Return (X, Y) of the center of cell containing provided text 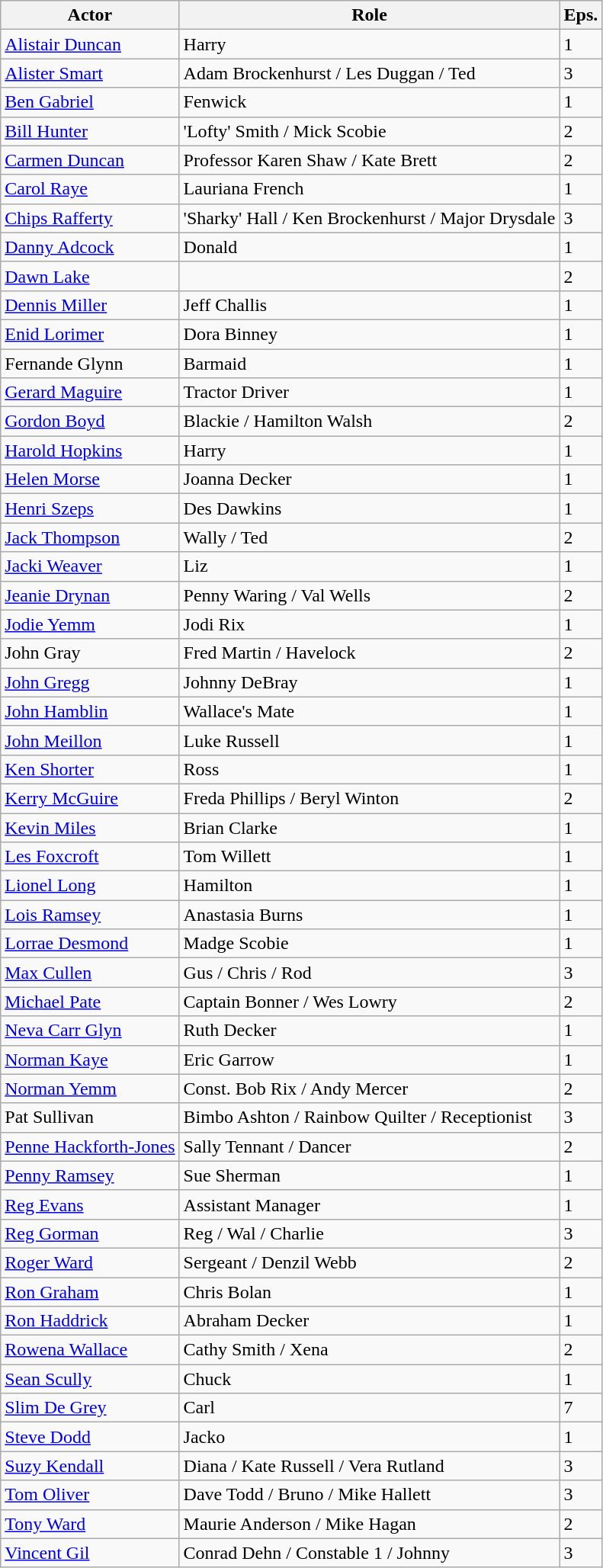
Role (369, 15)
Lionel Long (90, 886)
Tony Ward (90, 1524)
'Sharky' Hall / Ken Brockenhurst / Major Drysdale (369, 218)
Cathy Smith / Xena (369, 1350)
Gordon Boyd (90, 422)
Carol Raye (90, 189)
Danny Adcock (90, 247)
Henri Szeps (90, 508)
Dawn Lake (90, 276)
Blackie / Hamilton Walsh (369, 422)
Dennis Miller (90, 305)
Jeff Challis (369, 305)
'Lofty' Smith / Mick Scobie (369, 131)
Jacko (369, 1437)
Donald (369, 247)
Penny Waring / Val Wells (369, 595)
Penny Ramsey (90, 1175)
Carmen Duncan (90, 160)
Eric Garrow (369, 1060)
Abraham Decker (369, 1321)
Lois Ramsey (90, 915)
Bimbo Ashton / Rainbow Quilter / Receptionist (369, 1117)
Jeanie Drynan (90, 595)
Sue Sherman (369, 1175)
Ken Shorter (90, 769)
Freda Phillips / Beryl Winton (369, 798)
Norman Yemm (90, 1089)
Brian Clarke (369, 827)
Reg / Wal / Charlie (369, 1233)
Penne Hackforth-Jones (90, 1146)
Joanna Decker (369, 479)
Sally Tennant / Dancer (369, 1146)
Vincent Gil (90, 1553)
Des Dawkins (369, 508)
Norman Kaye (90, 1060)
Wallace's Mate (369, 711)
Assistant Manager (369, 1204)
Suzy Kendall (90, 1466)
Gus / Chris / Rod (369, 973)
Actor (90, 15)
Eps. (581, 15)
Slim De Grey (90, 1408)
Dave Todd / Bruno / Mike Hallett (369, 1495)
Reg Gorman (90, 1233)
Jodie Yemm (90, 624)
Dora Binney (369, 334)
Liz (369, 566)
Sergeant / Denzil Webb (369, 1262)
Fernande Glynn (90, 364)
Chips Rafferty (90, 218)
Hamilton (369, 886)
Tom Oliver (90, 1495)
Luke Russell (369, 740)
Jack Thompson (90, 537)
Wally / Ted (369, 537)
Lauriana French (369, 189)
John Gray (90, 653)
Bill Hunter (90, 131)
Alister Smart (90, 73)
Jacki Weaver (90, 566)
Steve Dodd (90, 1437)
Ruth Decker (369, 1031)
Gerard Maguire (90, 393)
Rowena Wallace (90, 1350)
Neva Carr Glyn (90, 1031)
Tractor Driver (369, 393)
Helen Morse (90, 479)
John Meillon (90, 740)
Lorrae Desmond (90, 944)
Michael Pate (90, 1002)
Pat Sullivan (90, 1117)
Max Cullen (90, 973)
Anastasia Burns (369, 915)
Chris Bolan (369, 1292)
Tom Willett (369, 857)
John Hamblin (90, 711)
Ben Gabriel (90, 102)
7 (581, 1408)
John Gregg (90, 682)
Carl (369, 1408)
Conrad Dehn / Constable 1 / Johnny (369, 1553)
Madge Scobie (369, 944)
Kevin Miles (90, 827)
Fenwick (369, 102)
Fred Martin / Havelock (369, 653)
Const. Bob Rix / Andy Mercer (369, 1089)
Jodi Rix (369, 624)
Ron Graham (90, 1292)
Ron Haddrick (90, 1321)
Enid Lorimer (90, 334)
Adam Brockenhurst / Les Duggan / Ted (369, 73)
Professor Karen Shaw / Kate Brett (369, 160)
Sean Scully (90, 1379)
Harold Hopkins (90, 451)
Alistair Duncan (90, 44)
Diana / Kate Russell / Vera Rutland (369, 1466)
Johnny DeBray (369, 682)
Ross (369, 769)
Reg Evans (90, 1204)
Kerry McGuire (90, 798)
Roger Ward (90, 1262)
Les Foxcroft (90, 857)
Captain Bonner / Wes Lowry (369, 1002)
Maurie Anderson / Mike Hagan (369, 1524)
Chuck (369, 1379)
Barmaid (369, 364)
